Identify which cell holds the provided text, then report its [X, Y] central coordinate. 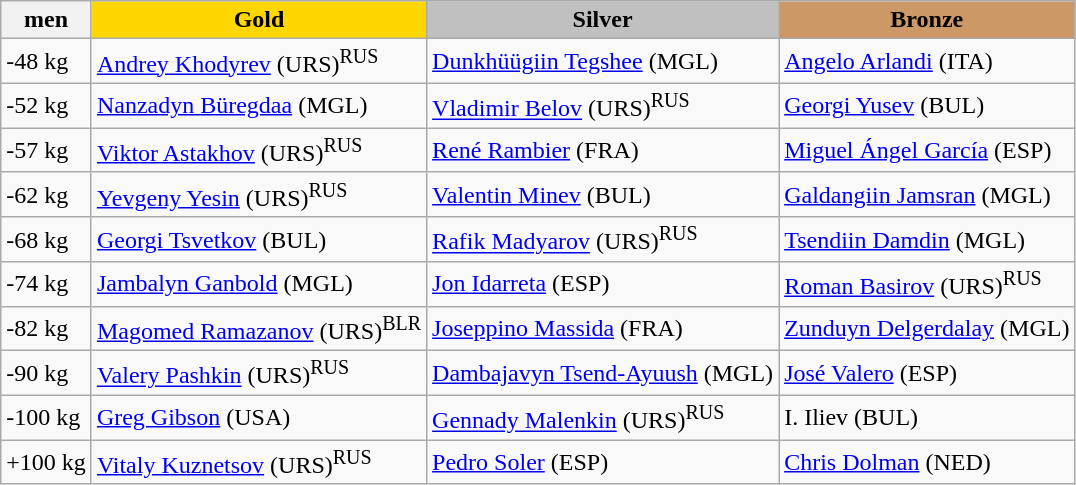
Tsendiin Damdin (MGL) [927, 240]
Jon Idarreta (ESP) [603, 284]
I. Iliev (BUL) [927, 418]
Valentin Minev (BUL) [603, 194]
Dunkhüügiin Tegshee (MGL) [603, 62]
Dambajavyn Tsend-Ayuush (MGL) [603, 374]
Miguel Ángel García (ESP) [927, 150]
-52 kg [46, 106]
José Valero (ESP) [927, 374]
Silver [603, 20]
Greg Gibson (USA) [258, 418]
Viktor Astakhov (URS)RUS [258, 150]
Chris Dolman (NED) [927, 462]
Nanzadyn Büregdaa (MGL) [258, 106]
-57 kg [46, 150]
-62 kg [46, 194]
Rafik Madyarov (URS)RUS [603, 240]
Valery Pashkin (URS)RUS [258, 374]
Vladimir Belov (URS)RUS [603, 106]
-74 kg [46, 284]
Magomed Ramazanov (URS)BLR [258, 328]
+100 kg [46, 462]
Vitaly Kuznetsov (URS)RUS [258, 462]
Georgi Tsvetkov (BUL) [258, 240]
-90 kg [46, 374]
Angelo Arlandi (ITA) [927, 62]
Gold [258, 20]
Zunduyn Delgerdalay (MGL) [927, 328]
-100 kg [46, 418]
Gennady Malenkin (URS)RUS [603, 418]
Andrey Khodyrev (URS)RUS [258, 62]
Yevgeny Yesin (URS)RUS [258, 194]
Jambalyn Ganbold (MGL) [258, 284]
Roman Basirov (URS)RUS [927, 284]
Pedro Soler (ESP) [603, 462]
Georgi Yusev (BUL) [927, 106]
Galdangiin Jamsran (MGL) [927, 194]
-48 kg [46, 62]
Bronze [927, 20]
René Rambier (FRA) [603, 150]
men [46, 20]
-68 kg [46, 240]
-82 kg [46, 328]
Joseppino Massida (FRA) [603, 328]
